From the cell containing the given text, extract its center point as [x, y] coordinate. 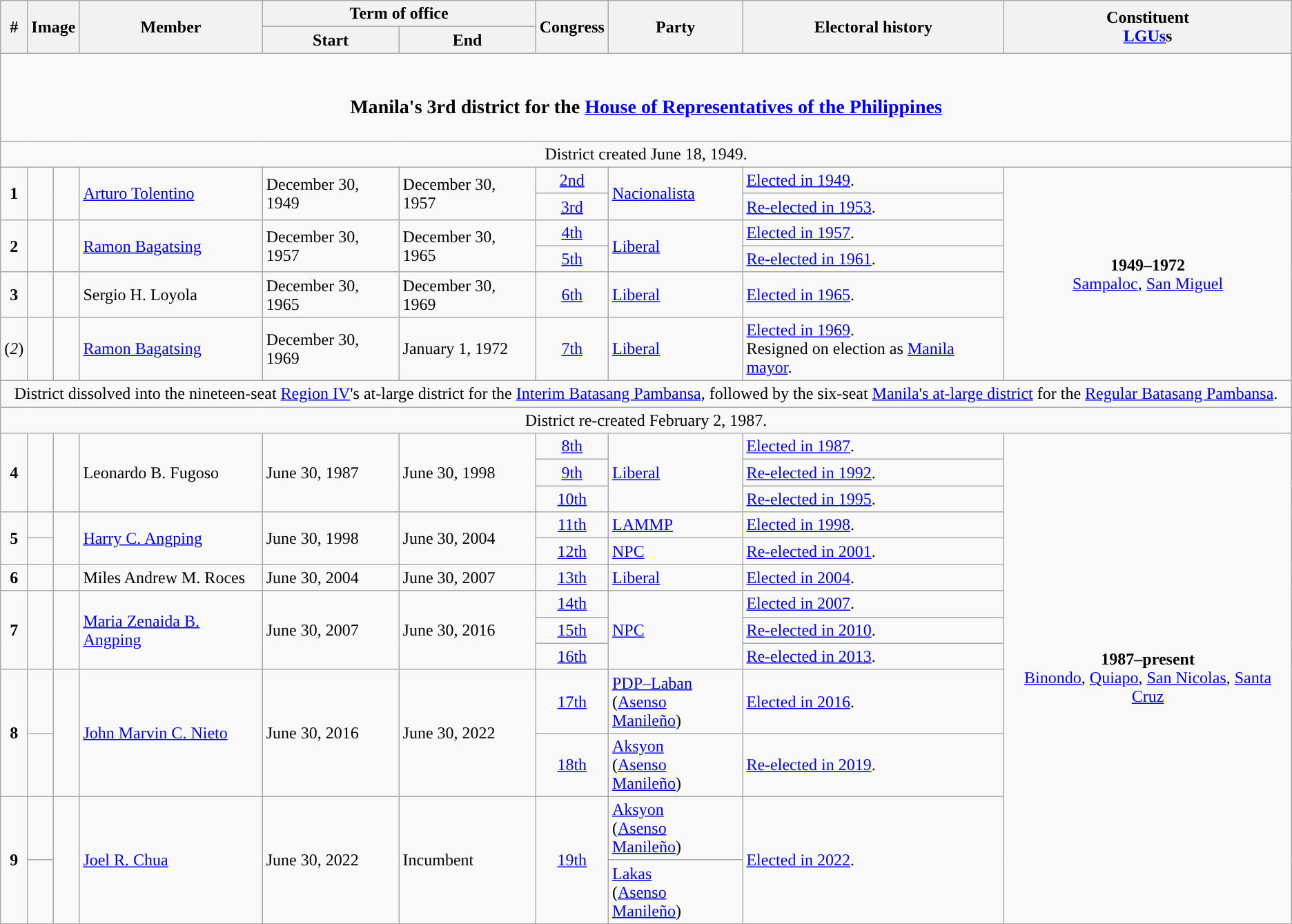
Elected in 1987. [874, 446]
6 [14, 578]
Incumbent [467, 860]
6th [571, 294]
Harry C. Angping [171, 538]
Sergio H. Loyola [171, 294]
# [14, 27]
Leonardo B. Fugoso [171, 473]
Re-elected in 2010. [874, 630]
Lakas(Asenso Manileño) [675, 892]
Re-elected in 1953. [874, 206]
Re-elected in 1961. [874, 259]
8 [14, 733]
Arturo Tolentino [171, 193]
Elected in 2022. [874, 860]
Elected in 1949. [874, 180]
5th [571, 259]
Re-elected in 1992. [874, 473]
8th [571, 446]
9th [571, 473]
15th [571, 630]
Elected in 2004. [874, 578]
4 [14, 473]
9 [14, 860]
Member [171, 27]
Start [331, 40]
January 1, 1972 [467, 348]
14th [571, 604]
June 30, 1987 [331, 473]
Re-elected in 2013. [874, 656]
District re-created February 2, 1987. [646, 420]
3 [14, 294]
Manila's 3rd district for the House of Representatives of the Philippines [646, 97]
Re-elected in 2001. [874, 551]
End [467, 40]
Term of office [399, 14]
Re-elected in 1995. [874, 499]
Party [675, 27]
Joel R. Chua [171, 860]
3rd [571, 206]
1949–1972Sampaloc, San Miguel [1148, 273]
1 [14, 193]
John Marvin C. Nieto [171, 733]
2nd [571, 180]
Re-elected in 2019. [874, 765]
ConstituentLGUss [1148, 27]
17th [571, 701]
Maria Zenaida B. Angping [171, 630]
4th [571, 233]
District created June 18, 1949. [646, 154]
13th [571, 578]
Congress [571, 27]
12th [571, 551]
Elected in 2016. [874, 701]
LAMMP [675, 525]
11th [571, 525]
7 [14, 630]
(2) [14, 348]
PDP–Laban(Asenso Manileño) [675, 701]
7th [571, 348]
1987–presentBinondo, Quiapo, San Nicolas, Santa Cruz [1148, 679]
19th [571, 860]
10th [571, 499]
Elected in 1957. [874, 233]
5 [14, 538]
Nacionalista [675, 193]
December 30, 1949 [331, 193]
Miles Andrew M. Roces [171, 578]
Elected in 2007. [874, 604]
2 [14, 246]
16th [571, 656]
Elected in 1998. [874, 525]
Elected in 1969.Resigned on election as Manila mayor. [874, 348]
Electoral history [874, 27]
Image [54, 27]
Elected in 1965. [874, 294]
18th [571, 765]
